Output the [X, Y] coordinate of the center of the cell containing the given text.  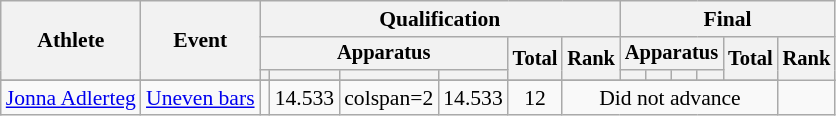
Did not advance [670, 98]
Event [200, 40]
Qualification [440, 19]
Uneven bars [200, 98]
Athlete [71, 40]
12 [536, 98]
Final [728, 19]
colspan=2 [388, 98]
Jonna Adlerteg [71, 98]
